Detect which cell encompasses the target text, then output its (X, Y) center coordinate. 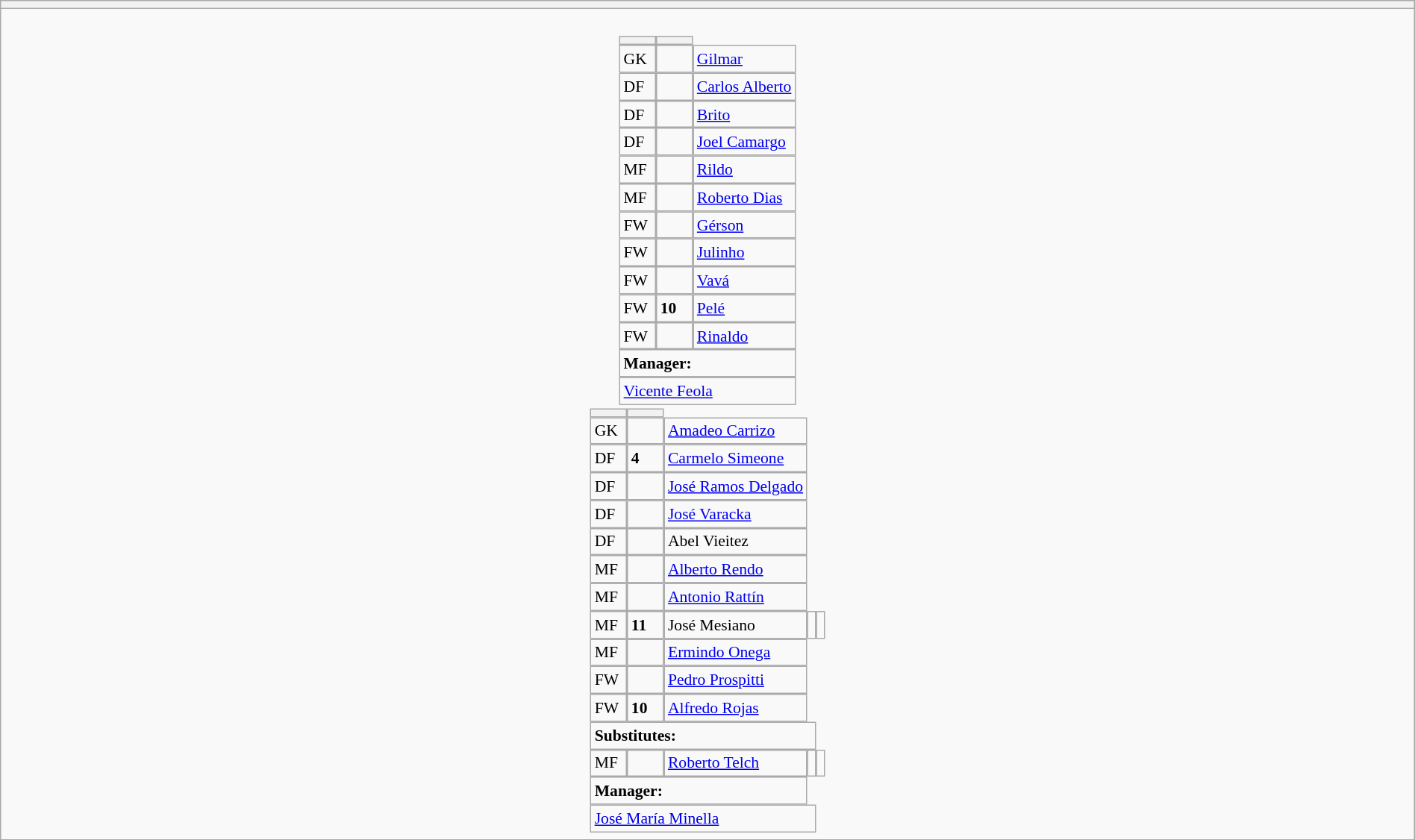
José Varacka (736, 513)
José María Minella (703, 819)
Alfredo Rojas (736, 707)
Roberto Dias (744, 197)
Amadeo Carrizo (736, 431)
Rinaldo (744, 336)
Roberto Telch (736, 762)
Brito (744, 115)
José Ramos Delgado (736, 486)
Antonio Rattín (736, 597)
Gilmar (744, 58)
Alberto Rendo (736, 568)
Pedro Prospitti (736, 680)
Pelé (744, 307)
Substitutes: (703, 736)
Carlos Alberto (744, 87)
Julinho (744, 252)
Carmelo Simeone (736, 458)
Joel Camargo (744, 142)
Rildo (744, 170)
Gérson (744, 225)
Abel Vieitez (736, 542)
4 (645, 458)
José Mesiano (736, 625)
Vicente Feola (707, 391)
11 (645, 625)
Vavá (744, 280)
Ermindo Onega (736, 652)
